Provide the (X, Y) coordinate of the cell's center where the given text is located.  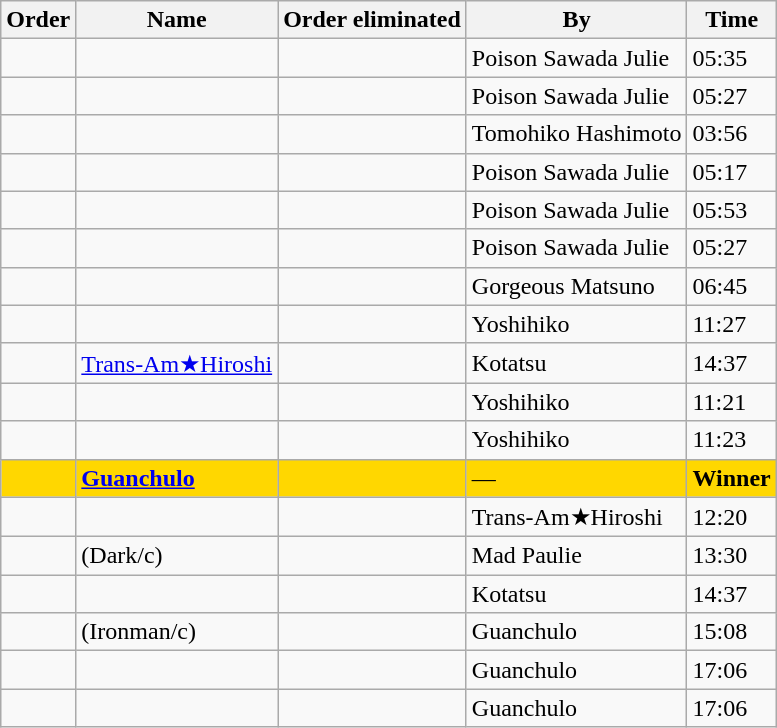
15:08 (732, 632)
11:27 (732, 324)
Mad Paulie (576, 556)
03:56 (732, 134)
— (576, 478)
Order (38, 20)
11:23 (732, 440)
(Ironman/c) (177, 632)
Name (177, 20)
11:21 (732, 402)
Gorgeous Matsuno (576, 286)
05:17 (732, 172)
Winner (732, 478)
Time (732, 20)
(Dark/c) (177, 556)
05:53 (732, 210)
06:45 (732, 286)
Tomohiko Hashimoto (576, 134)
Order eliminated (372, 20)
05:35 (732, 58)
By (576, 20)
12:20 (732, 517)
13:30 (732, 556)
